Determine the [x, y] coordinate at the center of the cell enclosing the given text.  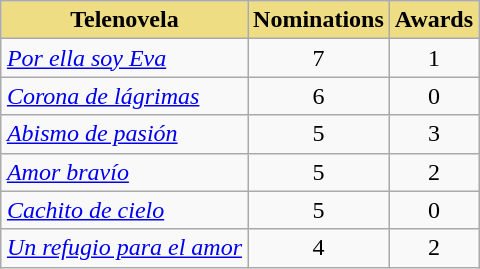
4 [319, 248]
Awards [434, 20]
Por ella soy Eva [124, 58]
3 [434, 134]
Un refugio para el amor [124, 248]
Amor bravío [124, 172]
Cachito de cielo [124, 210]
Nominations [319, 20]
1 [434, 58]
Abismo de pasión [124, 134]
6 [319, 96]
Telenovela [124, 20]
7 [319, 58]
Corona de lágrimas [124, 96]
